Extract the [x, y] coordinate from the center of the cell holding the provided text.  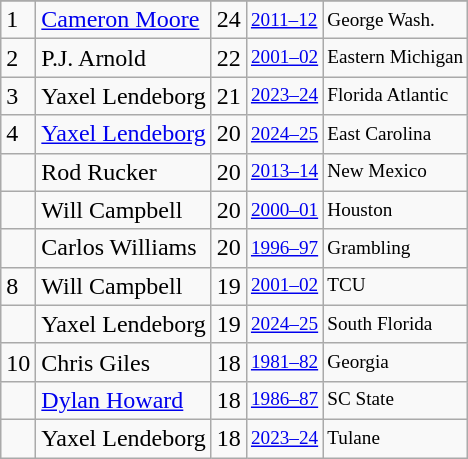
P.J. Arnold [124, 58]
TCU [396, 286]
3 [18, 96]
Dylan Howard [124, 400]
Georgia [396, 362]
Grambling [396, 248]
2013–14 [284, 172]
2 [18, 58]
4 [18, 134]
2000–01 [284, 210]
1981–82 [284, 362]
10 [18, 362]
24 [228, 20]
2011–12 [284, 20]
22 [228, 58]
George Wash. [396, 20]
SC State [396, 400]
Cameron Moore [124, 20]
Houston [396, 210]
Rod Rucker [124, 172]
1986–87 [284, 400]
South Florida [396, 324]
Carlos Williams [124, 248]
1996–97 [284, 248]
21 [228, 96]
New Mexico [396, 172]
Tulane [396, 438]
Florida Atlantic [396, 96]
8 [18, 286]
1 [18, 20]
East Carolina [396, 134]
Eastern Michigan [396, 58]
Chris Giles [124, 362]
